Scan for the cell matching the given text and deliver its [X, Y] coordinate at center. 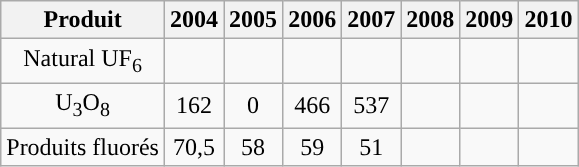
Produit [83, 20]
162 [194, 105]
2007 [372, 20]
466 [312, 105]
51 [372, 147]
59 [312, 147]
537 [372, 105]
Natural UF6 [83, 61]
0 [254, 105]
70,5 [194, 147]
Produits fluorés [83, 147]
2004 [194, 20]
58 [254, 147]
2005 [254, 20]
U3O8 [83, 105]
2008 [430, 20]
2009 [490, 20]
2010 [548, 20]
2006 [312, 20]
